Locate the cell with the specified text and output its (x, y) center coordinate. 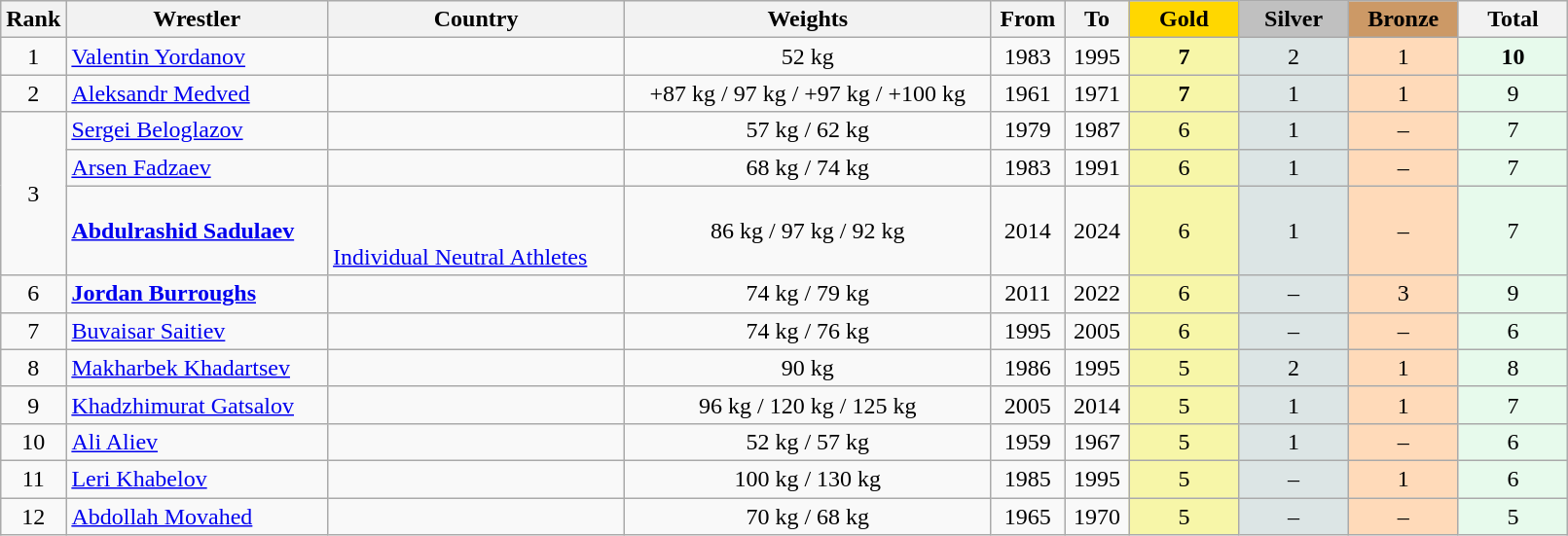
Silver (1295, 19)
11 (33, 479)
52 kg / 57 kg (808, 442)
1961 (1028, 93)
Wrestler (197, 19)
From (1028, 19)
2024 (1097, 231)
Country (477, 19)
1971 (1097, 93)
Total (1513, 19)
1986 (1028, 368)
70 kg / 68 kg (808, 517)
1987 (1097, 130)
To (1097, 19)
+87 kg / 97 kg / +97 kg / +100 kg (808, 93)
68 kg / 74 kg (808, 167)
Leri Khabelov (197, 479)
100 kg / 130 kg (808, 479)
Abdulrashid Sadulaev (197, 231)
86 kg / 97 kg / 92 kg (808, 231)
1985 (1028, 479)
74 kg / 79 kg (808, 294)
Abdollah Movahed (197, 517)
Aleksandr Medved (197, 93)
Jordan Burroughs (197, 294)
1959 (1028, 442)
Ali Aliev (197, 442)
Weights (808, 19)
Buvaisar Saitiev (197, 331)
2022 (1097, 294)
96 kg / 120 kg / 125 kg (808, 405)
Sergei Beloglazov (197, 130)
Valentin Yordanov (197, 56)
Rank (33, 19)
1970 (1097, 517)
1991 (1097, 167)
Gold (1184, 19)
74 kg / 76 kg (808, 331)
57 kg / 62 kg (808, 130)
2011 (1028, 294)
Bronze (1404, 19)
Makharbek Khadartsev (197, 368)
Arsen Fadzaev (197, 167)
1967 (1097, 442)
12 (33, 517)
1965 (1028, 517)
1979 (1028, 130)
Khadzhimurat Gatsalov (197, 405)
90 kg (808, 368)
52 kg (808, 56)
Individual Neutral Athletes (477, 231)
